Pinpoint the cell where the given text exists, returning its (X, Y) midpoint coordinate. 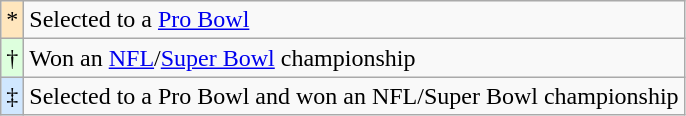
† (12, 58)
Selected to a Pro Bowl and won an NFL/Super Bowl championship (354, 96)
* (12, 20)
Selected to a Pro Bowl (354, 20)
‡ (12, 96)
Won an NFL/Super Bowl championship (354, 58)
